Return (x, y) of the center of cell containing provided text 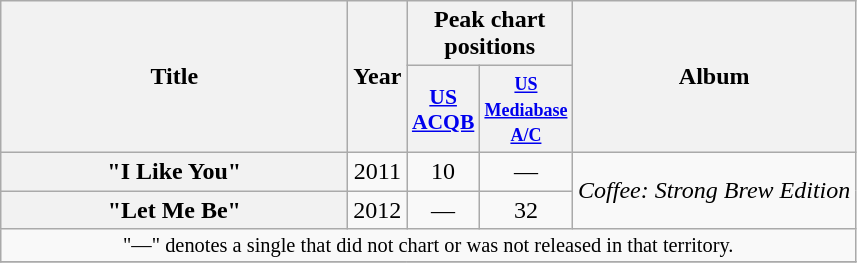
Coffee: Strong Brew Edition (714, 190)
"Let Me Be" (174, 209)
Album (714, 77)
32 (526, 209)
Year (378, 77)
Title (174, 77)
2011 (378, 171)
"—" denotes a single that did not chart or was not released in that territory. (428, 246)
USMediabase A/C (526, 110)
"I Like You" (174, 171)
Peak chart positions (490, 34)
USACQB (443, 110)
2012 (378, 209)
10 (443, 171)
